Find where the given text appears and provide that cell's center as [X, Y] coordinate. 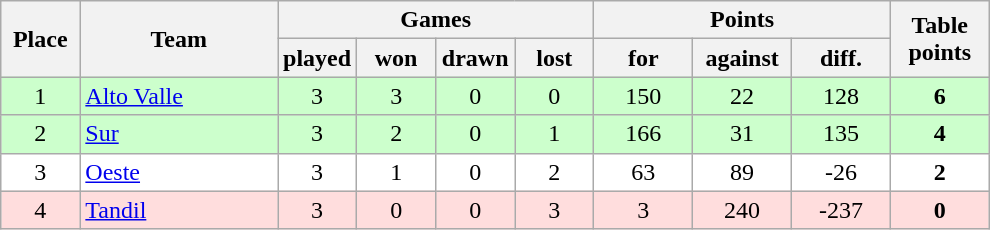
-26 [842, 172]
150 [644, 96]
Team [179, 39]
won [396, 58]
22 [742, 96]
89 [742, 172]
for [644, 58]
31 [742, 134]
Oeste [179, 172]
lost [554, 58]
135 [842, 134]
63 [644, 172]
-237 [842, 210]
Tandil [179, 210]
166 [644, 134]
240 [742, 210]
Alto Valle [179, 96]
128 [842, 96]
Sur [179, 134]
diff. [842, 58]
played [318, 58]
Points [742, 20]
Place [40, 39]
6 [940, 96]
drawn [476, 58]
Tablepoints [940, 39]
against [742, 58]
Games [436, 20]
